Pinpoint the cell where the given text exists, returning its (X, Y) midpoint coordinate. 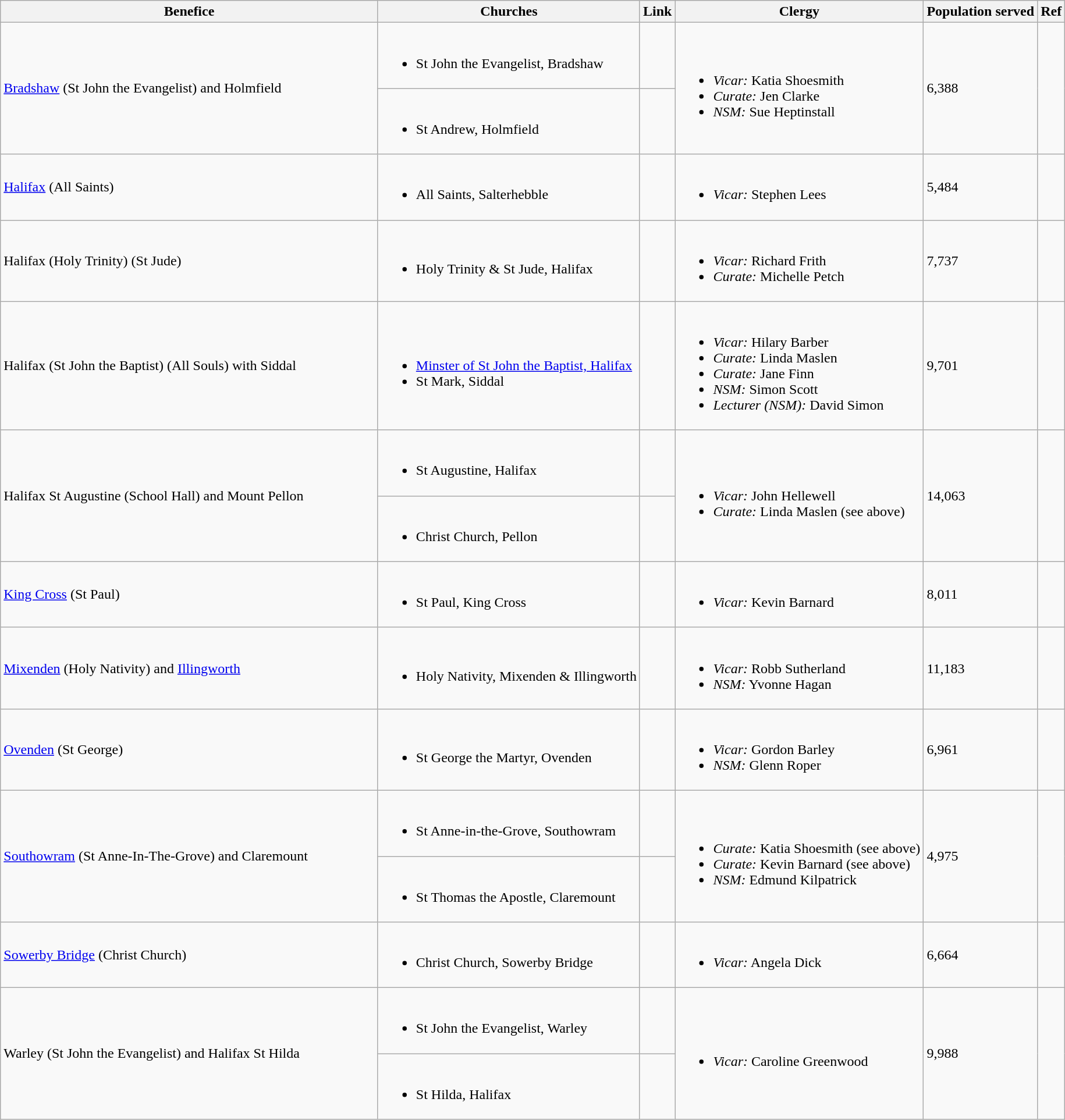
Vicar: Gordon BarleyNSM: Glenn Roper (800, 749)
9,988 (981, 1054)
Link (657, 12)
Southowram (St Anne-In-The-Grove) and Claremount (190, 856)
Vicar: Angela Dick (800, 955)
Vicar: Richard FrithCurate: Michelle Petch (800, 261)
Warley (St John the Evangelist) and Halifax St Hilda (190, 1054)
Ovenden (St George) (190, 749)
St Andrew, Holmfield (509, 121)
11,183 (981, 668)
St Thomas the Apostle, Claremount (509, 889)
Halifax (All Saints) (190, 187)
14,063 (981, 496)
St John the Evangelist, Bradshaw (509, 56)
St Augustine, Halifax (509, 463)
All Saints, Salterhebble (509, 187)
St Anne-in-the-Grove, Southowram (509, 823)
Halifax St Augustine (School Hall) and Mount Pellon (190, 496)
Minster of St John the Baptist, HalifaxSt Mark, Siddal (509, 365)
Halifax (Holy Trinity) (St Jude) (190, 261)
Churches (509, 12)
Population served (981, 12)
Vicar: Robb SutherlandNSM: Yvonne Hagan (800, 668)
Christ Church, Pellon (509, 528)
St Hilda, Halifax (509, 1087)
Mixenden (Holy Nativity) and Illingworth (190, 668)
Bradshaw (St John the Evangelist) and Holmfield (190, 88)
5,484 (981, 187)
Ref (1051, 12)
6,388 (981, 88)
Vicar: Stephen Lees (800, 187)
Benefice (190, 12)
6,961 (981, 749)
Clergy (800, 12)
Curate: Katia Shoesmith (see above)Curate: Kevin Barnard (see above)NSM: Edmund Kilpatrick (800, 856)
6,664 (981, 955)
Sowerby Bridge (Christ Church) (190, 955)
Holy Nativity, Mixenden & Illingworth (509, 668)
8,011 (981, 595)
Holy Trinity & St Jude, Halifax (509, 261)
4,975 (981, 856)
St John the Evangelist, Warley (509, 1021)
Vicar: Kevin Barnard (800, 595)
Vicar: Katia ShoesmithCurate: Jen ClarkeNSM: Sue Heptinstall (800, 88)
King Cross (St Paul) (190, 595)
St Paul, King Cross (509, 595)
St George the Martyr, Ovenden (509, 749)
Vicar: Hilary BarberCurate: Linda MaslenCurate: Jane FinnNSM: Simon ScottLecturer (NSM): David Simon (800, 365)
Vicar: John HellewellCurate: Linda Maslen (see above) (800, 496)
Vicar: Caroline Greenwood (800, 1054)
Halifax (St John the Baptist) (All Souls) with Siddal (190, 365)
9,701 (981, 365)
7,737 (981, 261)
Christ Church, Sowerby Bridge (509, 955)
